Return [x, y] of the center of cell containing provided text 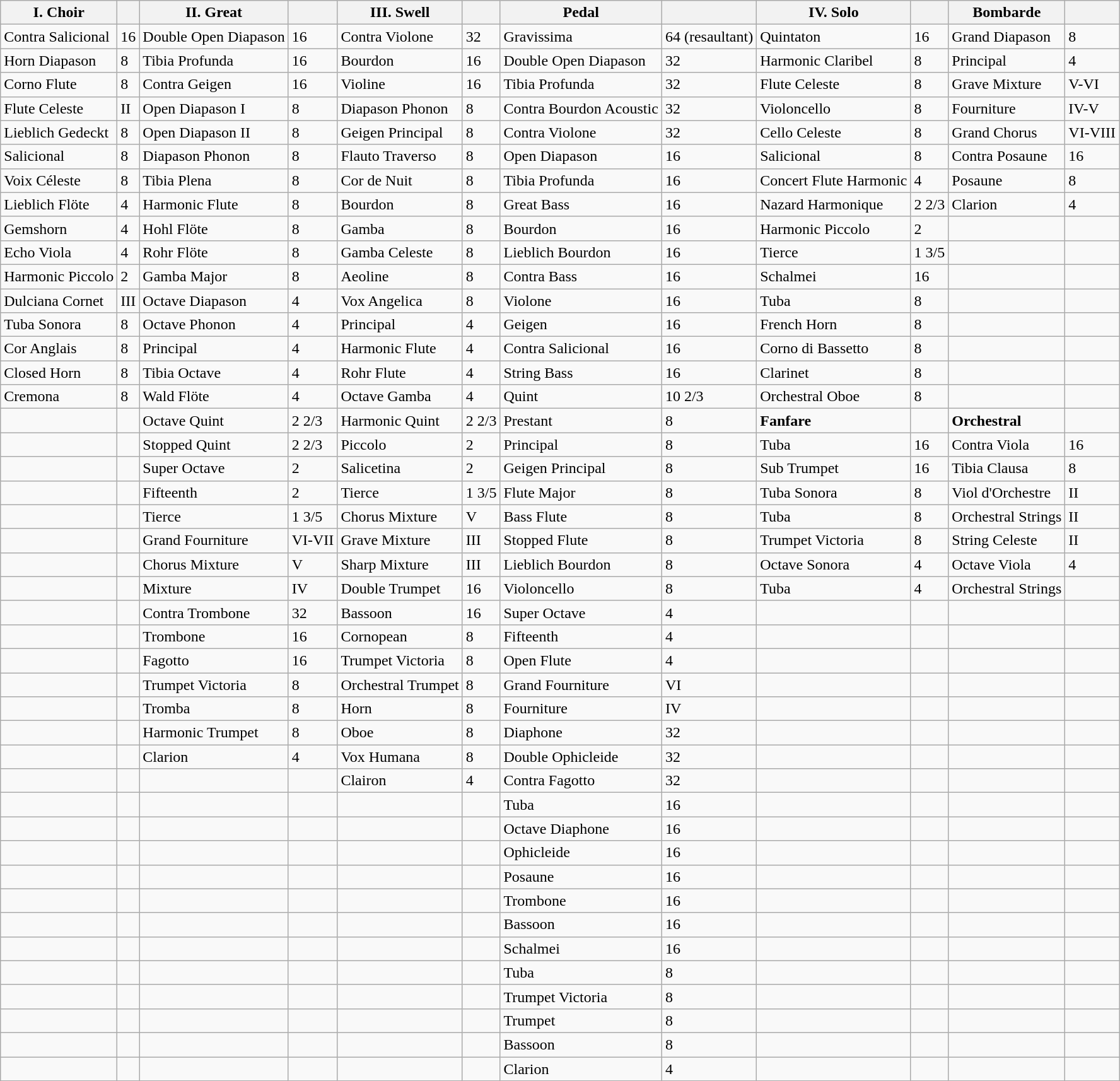
Nazard Harmonique [834, 204]
II. Great [214, 13]
Harmonic Trumpet [214, 733]
Rohr Flöte [214, 252]
Mixture [214, 588]
Aeoline [400, 276]
Octave Sonora [834, 564]
10 2/3 [709, 397]
Clairon [400, 781]
Vox Angelica [400, 301]
Pedal [581, 13]
Contra Geigen [214, 85]
Orchestral [1006, 421]
Contra Bass [581, 276]
Flauto Traverso [400, 156]
Geigen [581, 325]
Voix Céleste [59, 180]
Contra Posaune [1006, 156]
Cremona [59, 397]
Rohr Flute [400, 373]
Dulciana Cornet [59, 301]
Salicetina [400, 469]
Contra Trombone [214, 612]
Octave Viola [1006, 564]
V-VI [1092, 85]
Bass Flute [581, 517]
Open Diapason [581, 156]
Concert Flute Harmonic [834, 180]
Octave Quint [214, 421]
Gamba Celeste [400, 252]
Grand Chorus [1006, 132]
IV. Solo [834, 13]
Piccolo [400, 445]
Tibia Octave [214, 373]
Open Flute [581, 660]
Viol d'Orchestre [1006, 493]
Lieblich Flöte [59, 204]
Contra Fagotto [581, 781]
Cor de Nuit [400, 180]
Corno di Bassetto [834, 349]
Gemshorn [59, 228]
Sharp Mixture [400, 564]
Horn Diapason [59, 61]
Violone [581, 301]
Diaphone [581, 733]
Prestant [581, 421]
Lieblich Gedeckt [59, 132]
Octave Phonon [214, 325]
Fanfare [834, 421]
Violine [400, 85]
Great Bass [581, 204]
64 (resaultant) [709, 37]
VI-VII [313, 540]
Hohl Flöte [214, 228]
Sub Trumpet [834, 469]
French Horn [834, 325]
Octave Diaphone [581, 829]
Echo Viola [59, 252]
Flute Major [581, 493]
Clarinet [834, 373]
Double Trumpet [400, 588]
String Celeste [1006, 540]
Stopped Quint [214, 445]
Bombarde [1006, 13]
Octave Diapason [214, 301]
Stopped Flute [581, 540]
Horn [400, 709]
Corno Flute [59, 85]
Oboe [400, 733]
Orchestral Trumpet [400, 684]
Trumpet [581, 1020]
Octave Gamba [400, 397]
Cor Anglais [59, 349]
III. Swell [400, 13]
Cello Celeste [834, 132]
Contra Viola [1006, 445]
Orchestral Oboe [834, 397]
Gamba [400, 228]
Cornopean [400, 636]
String Bass [581, 373]
Contra Bourdon Acoustic [581, 108]
Quint [581, 397]
VI [709, 684]
Open Diapason II [214, 132]
Closed Horn [59, 373]
Harmonic Quint [400, 421]
IV-V [1092, 108]
I. Choir [59, 13]
Gravissima [581, 37]
Fagotto [214, 660]
Double Ophicleide [581, 757]
Gamba Major [214, 276]
Open Diapason I [214, 108]
Harmonic Claribel [834, 61]
Quintaton [834, 37]
Tromba [214, 709]
Ophicleide [581, 853]
VI-VIII [1092, 132]
Grand Diapason [1006, 37]
Vox Humana [400, 757]
Tibia Plena [214, 180]
Wald Flöte [214, 397]
Tibia Clausa [1006, 469]
